Find where the given text appears and provide that cell's center as [X, Y] coordinate. 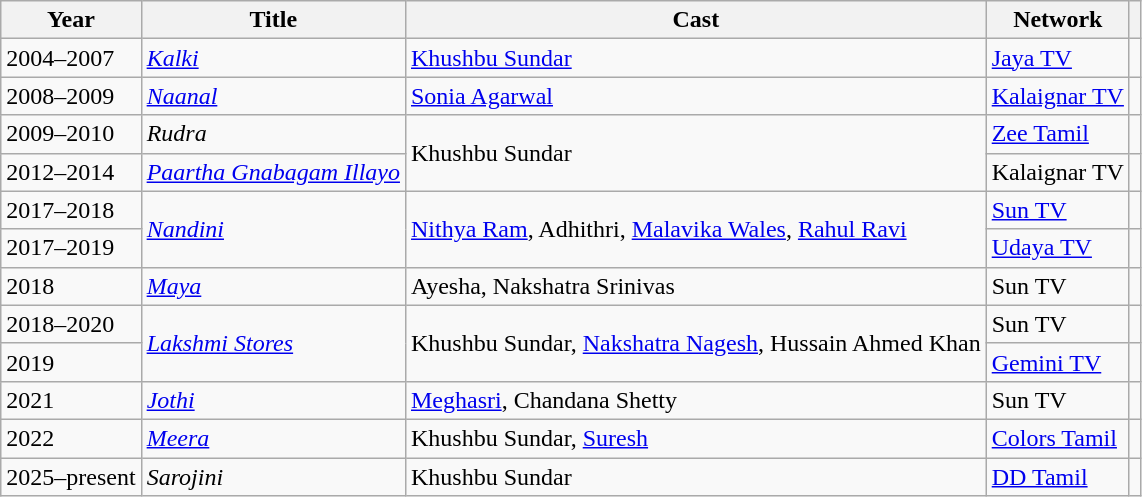
Sonia Agarwal [696, 96]
Rudra [273, 134]
Network [1058, 20]
2009–2010 [71, 134]
Kalki [273, 58]
2019 [71, 362]
DD Tamil [1058, 477]
Paartha Gnabagam Illayo [273, 172]
2017–2018 [71, 210]
Jothi [273, 400]
Zee Tamil [1058, 134]
Nithya Ram, Adhithri, Malavika Wales, Rahul Ravi [696, 229]
Meera [273, 438]
Nandini [273, 229]
2017–2019 [71, 248]
Jaya TV [1058, 58]
Khushbu Sundar, Nakshatra Nagesh, Hussain Ahmed Khan [696, 343]
2018 [71, 286]
Meghasri, Chandana Shetty [696, 400]
2018–2020 [71, 324]
2021 [71, 400]
Sarojini [273, 477]
Maya [273, 286]
Khushbu Sundar, Suresh [696, 438]
Cast [696, 20]
2004–2007 [71, 58]
Naanal [273, 96]
Title [273, 20]
Gemini TV [1058, 362]
Colors Tamil [1058, 438]
2008–2009 [71, 96]
Udaya TV [1058, 248]
Lakshmi Stores [273, 343]
2012–2014 [71, 172]
Year [71, 20]
2025–present [71, 477]
2022 [71, 438]
Ayesha, Nakshatra Srinivas [696, 286]
